Return (X, Y) of the center of cell containing provided text 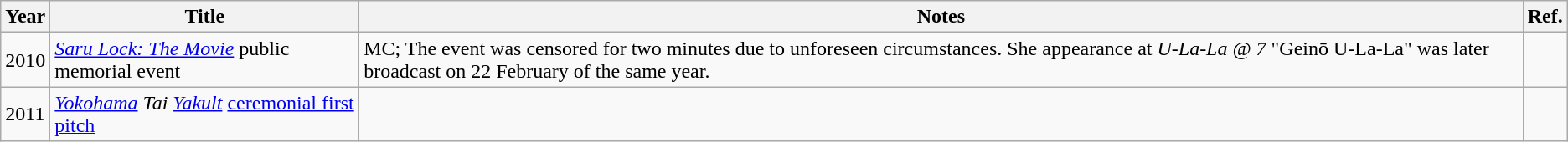
Ref. (1545, 17)
Yokohama Tai Yakult ceremonial first pitch (204, 114)
Title (204, 17)
Saru Lock: The Movie public memorial event (204, 60)
Year (25, 17)
Notes (941, 17)
2010 (25, 60)
2011 (25, 114)
